Find where the given text appears and provide that cell's center as [x, y] coordinate. 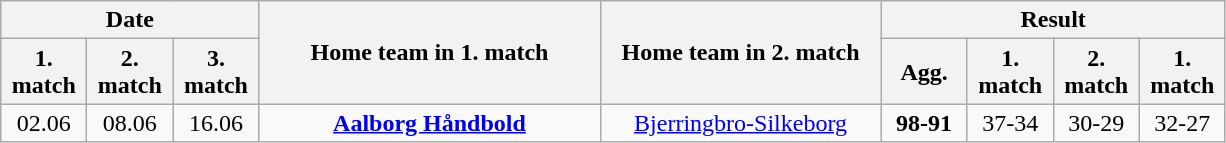
02.06 [44, 123]
98-91 [924, 123]
Date [130, 20]
30-29 [1096, 123]
16.06 [216, 123]
Home team in 2. match [740, 52]
Aalborg Håndbold [430, 123]
32-27 [1182, 123]
Bjerringbro-Silkeborg [740, 123]
3. match [216, 72]
37-34 [1010, 123]
Result [1053, 20]
Home team in 1. match [430, 52]
08.06 [130, 123]
Agg. [924, 72]
